Find where the given text appears and provide that cell's center as (x, y) coordinate. 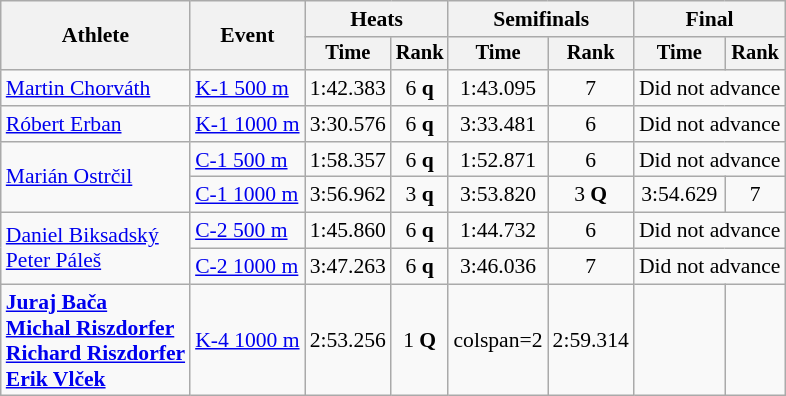
1:58.357 (348, 160)
C-1 500 m (247, 160)
C-2 1000 m (247, 267)
Róbert Erban (96, 124)
1:42.383 (348, 88)
3:47.263 (348, 267)
Heats (377, 19)
1 Q (420, 340)
Martin Chorváth (96, 88)
1:43.095 (498, 88)
Event (247, 36)
3:56.962 (348, 195)
colspan=2 (498, 340)
K-1 500 m (247, 88)
3 q (420, 195)
3:54.629 (680, 195)
1:45.860 (348, 231)
Final (710, 19)
C-1 1000 m (247, 195)
3:46.036 (498, 267)
Juraj BačaMichal RiszdorferRichard RiszdorferErik Vlček (96, 340)
Semifinals (540, 19)
1:44.732 (498, 231)
3:53.820 (498, 195)
Athlete (96, 36)
Daniel BiksadskýPeter Páleš (96, 248)
K-4 1000 m (247, 340)
3 Q (591, 195)
3:30.576 (348, 124)
1:52.871 (498, 160)
3:33.481 (498, 124)
2:59.314 (591, 340)
K-1 1000 m (247, 124)
Marián Ostrčil (96, 178)
2:53.256 (348, 340)
C-2 500 m (247, 231)
